Determine the (X, Y) coordinate at the center of the cell enclosing the given text.  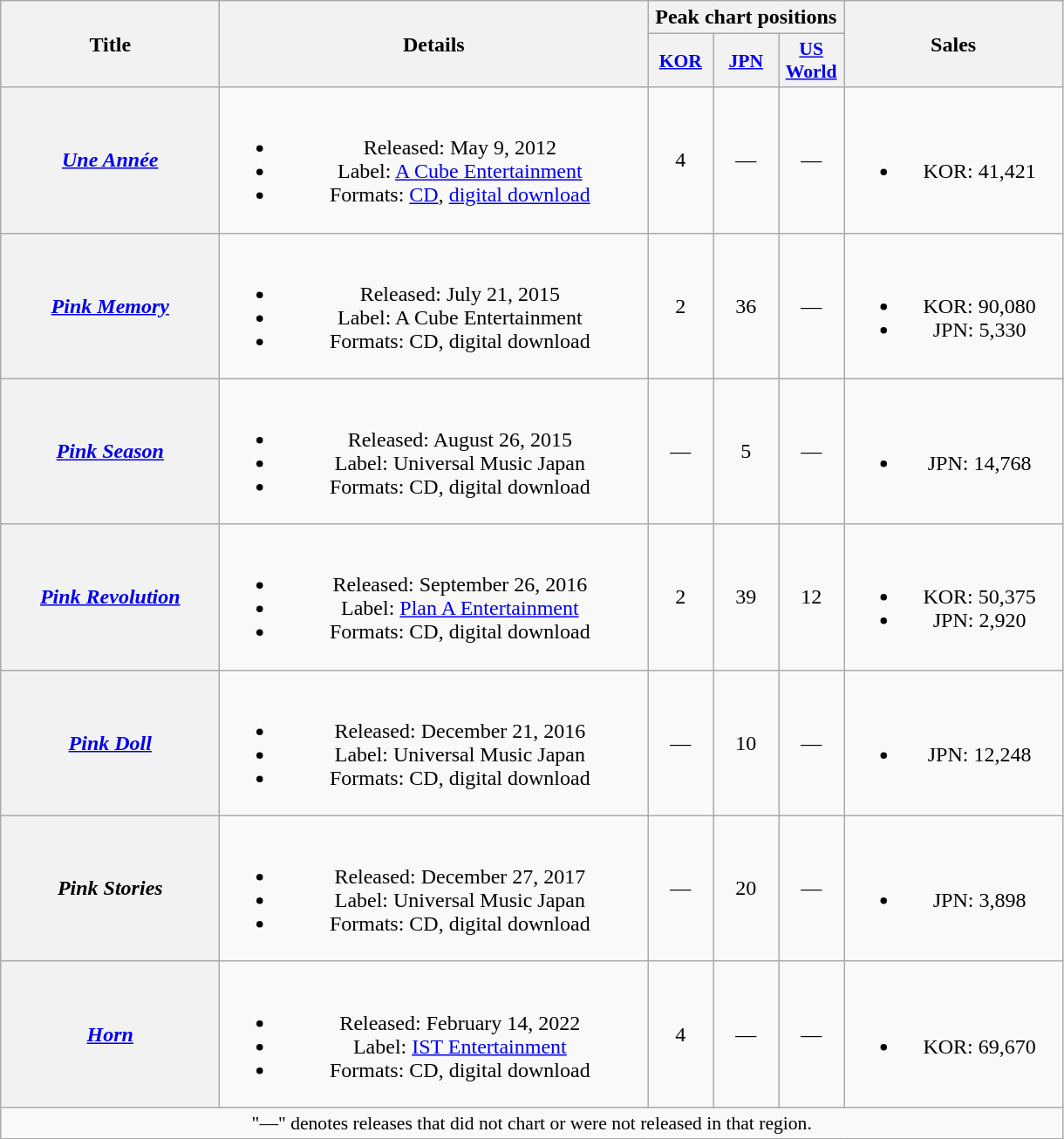
Pink Memory (110, 305)
KOR: 90,080JPN: 5,330 (954, 305)
JPN: 3,898 (954, 888)
5 (747, 452)
KOR: 41,421 (954, 160)
JPN (747, 61)
Released: May 9, 2012 Label: A Cube EntertainmentFormats: CD, digital download (434, 160)
"—" denotes releases that did not chart or were not released in that region. (532, 1122)
KOR: 50,375JPN: 2,920 (954, 597)
12 (811, 597)
Released: September 26, 2016 Label: Plan A EntertainmentFormats: CD, digital download (434, 597)
Released: July 21, 2015 Label: A Cube EntertainmentFormats: CD, digital download (434, 305)
Title (110, 44)
KOR (680, 61)
Released: December 27, 2017 Label: Universal Music JapanFormats: CD, digital download (434, 888)
KOR: 69,670 (954, 1034)
Sales (954, 44)
36 (747, 305)
JPN: 14,768 (954, 452)
Released: February 14, 2022 Label: IST EntertainmentFormats: CD, digital download (434, 1034)
Released: December 21, 2016 Label: Universal Music JapanFormats: CD, digital download (434, 743)
USWorld (811, 61)
Une Année (110, 160)
Released: August 26, 2015 Label: Universal Music JapanFormats: CD, digital download (434, 452)
Horn (110, 1034)
Peak chart positions (747, 17)
JPN: 12,248 (954, 743)
Details (434, 44)
39 (747, 597)
Pink Revolution (110, 597)
10 (747, 743)
20 (747, 888)
Pink Season (110, 452)
Pink Stories (110, 888)
Pink Doll (110, 743)
